Identify which cell holds the provided text, then report its (x, y) central coordinate. 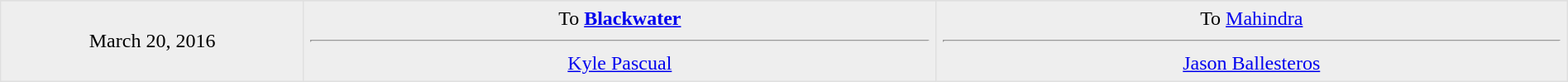
March 20, 2016 (152, 41)
To BlackwaterKyle Pascual (619, 41)
To MahindraJason Ballesteros (1251, 41)
